Scan for the cell matching the given text and deliver its (x, y) coordinate at center. 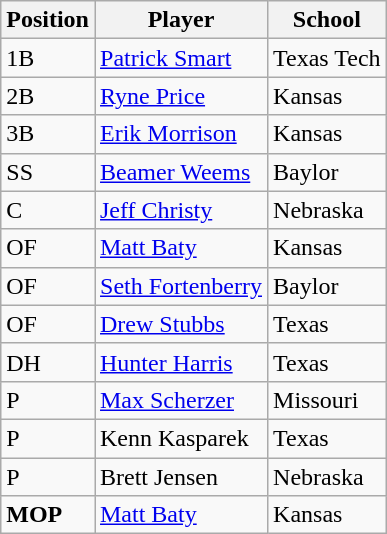
Texas Tech (328, 58)
Erik Morrison (180, 134)
DH (48, 362)
Max Scherzer (180, 400)
Beamer Weems (180, 172)
3B (48, 134)
C (48, 210)
Hunter Harris (180, 362)
1B (48, 58)
Drew Stubbs (180, 324)
School (328, 20)
Seth Fortenberry (180, 286)
MOP (48, 515)
Position (48, 20)
Brett Jensen (180, 477)
Kenn Kasparek (180, 438)
SS (48, 172)
Missouri (328, 400)
Patrick Smart (180, 58)
Jeff Christy (180, 210)
2B (48, 96)
Ryne Price (180, 96)
Player (180, 20)
